Capture the cell that displays the provided text and extract its (x, y) central coordinate. 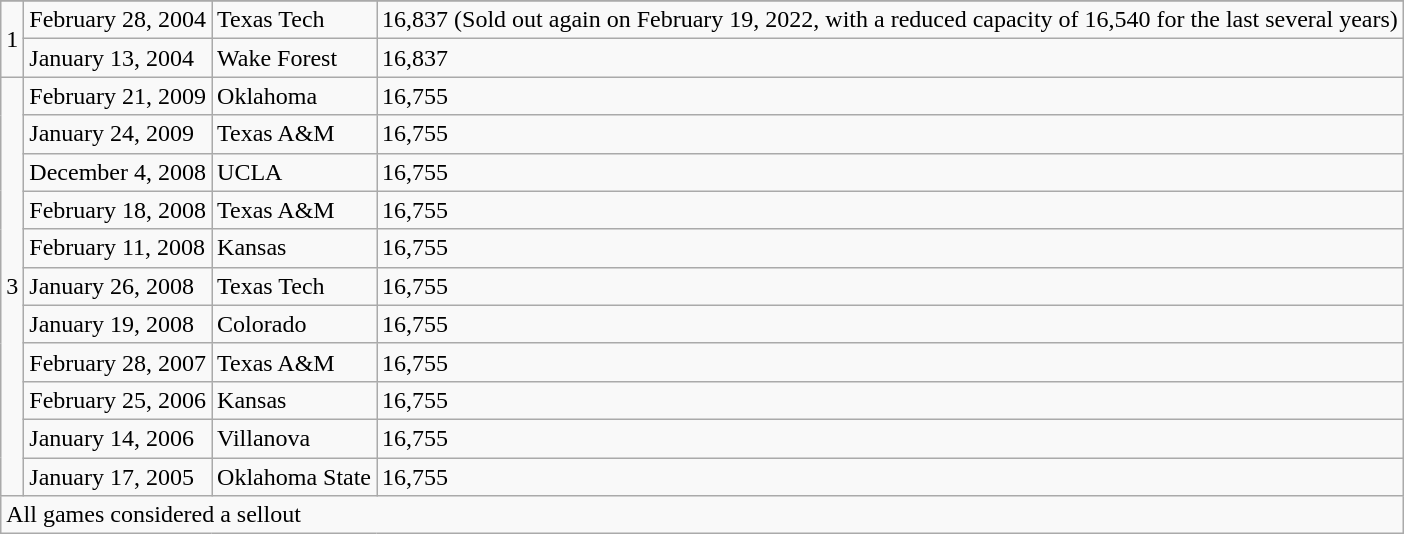
Colorado (294, 324)
February 28, 2007 (118, 362)
February 25, 2006 (118, 400)
January 19, 2008 (118, 324)
1 (12, 39)
January 26, 2008 (118, 286)
February 18, 2008 (118, 210)
UCLA (294, 172)
January 24, 2009 (118, 134)
February 28, 2004 (118, 20)
January 14, 2006 (118, 438)
January 13, 2004 (118, 58)
February 21, 2009 (118, 96)
All games considered a sellout (702, 515)
Villanova (294, 438)
February 11, 2008 (118, 248)
December 4, 2008 (118, 172)
Oklahoma State (294, 477)
January 17, 2005 (118, 477)
16,837 (890, 58)
3 (12, 286)
Oklahoma (294, 96)
Wake Forest (294, 58)
16,837 (Sold out again on February 19, 2022, with a reduced capacity of 16,540 for the last several years) (890, 20)
